Locate the cell with the specified text and output its (x, y) center coordinate. 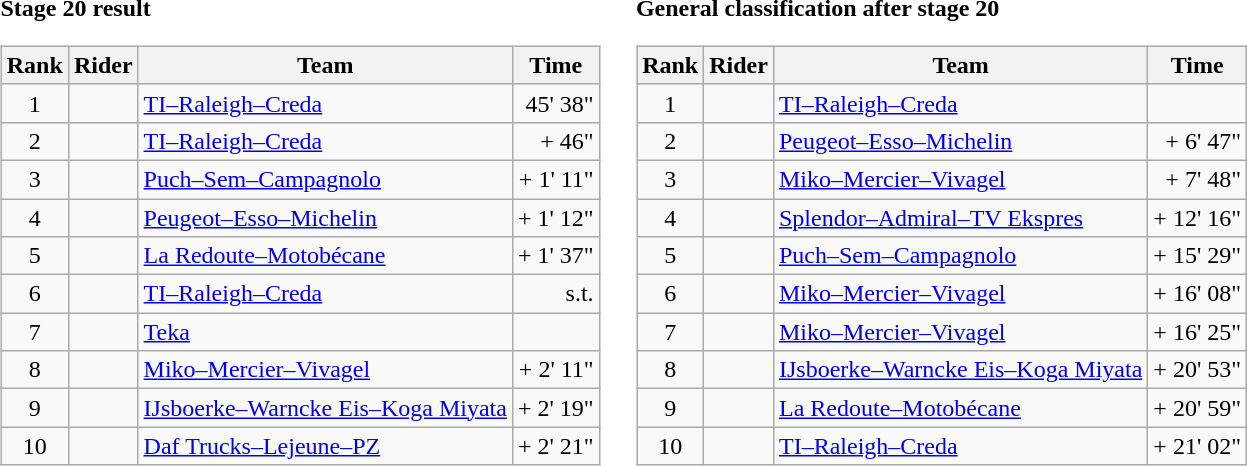
Teka (325, 332)
+ 7' 48" (1198, 179)
+ 2' 21" (556, 446)
s.t. (556, 294)
+ 20' 53" (1198, 370)
+ 21' 02" (1198, 446)
+ 1' 12" (556, 217)
+ 1' 37" (556, 256)
+ 20' 59" (1198, 408)
45' 38" (556, 103)
+ 1' 11" (556, 179)
+ 6' 47" (1198, 141)
+ 16' 08" (1198, 294)
+ 46" (556, 141)
+ 2' 19" (556, 408)
Daf Trucks–Lejeune–PZ (325, 446)
+ 12' 16" (1198, 217)
+ 16' 25" (1198, 332)
+ 15' 29" (1198, 256)
Splendor–Admiral–TV Ekspres (960, 217)
+ 2' 11" (556, 370)
